Scan for the cell matching the given text and deliver its [x, y] coordinate at center. 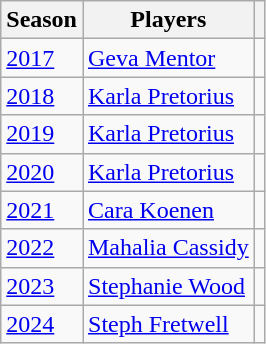
2024 [42, 324]
Players [168, 20]
Stephanie Wood [168, 286]
Steph Fretwell [168, 324]
2021 [42, 210]
Cara Koenen [168, 210]
Mahalia Cassidy [168, 248]
2022 [42, 248]
2023 [42, 286]
Geva Mentor [168, 58]
2017 [42, 58]
2018 [42, 96]
2020 [42, 172]
Season [42, 20]
2019 [42, 134]
